Locate the cell with the specified text and output its [X, Y] center coordinate. 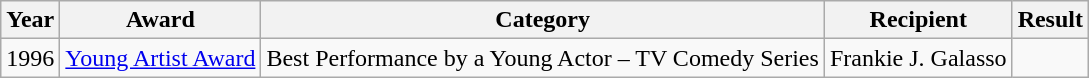
Frankie J. Galasso [918, 58]
Year [30, 20]
1996 [30, 58]
Best Performance by a Young Actor – TV Comedy Series [542, 58]
Award [160, 20]
Result [1050, 20]
Category [542, 20]
Recipient [918, 20]
Young Artist Award [160, 58]
